From the cell containing the given text, extract its center point as [x, y] coordinate. 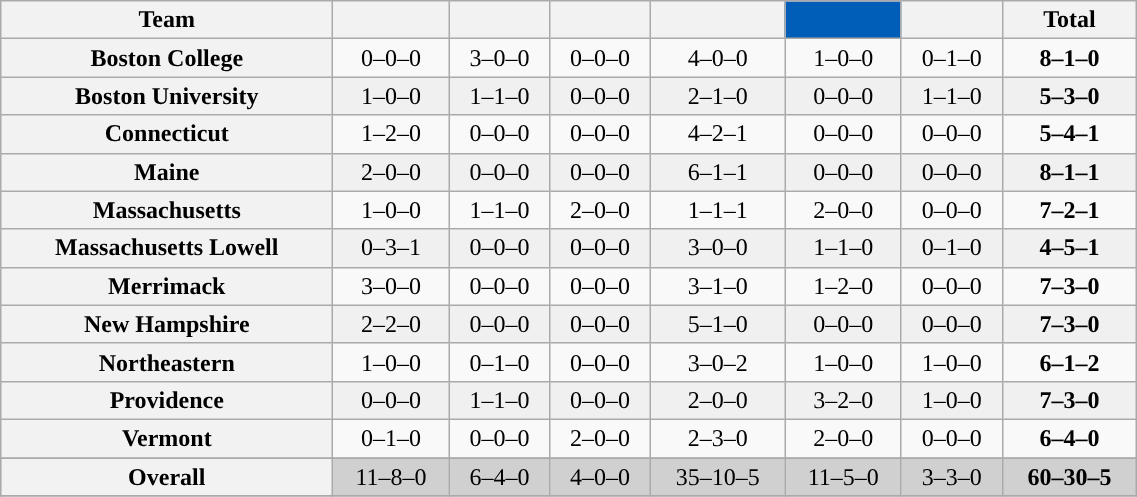
2–3–0 [718, 438]
6–1–1 [718, 172]
Maine [167, 172]
Vermont [167, 438]
5–1–0 [718, 324]
3–2–0 [843, 400]
Northeastern [167, 362]
3–3–0 [952, 477]
6–1–2 [1070, 362]
5–3–0 [1070, 96]
4–2–1 [718, 134]
Boston University [167, 96]
Team [167, 20]
Providence [167, 400]
Total [1070, 20]
7–2–1 [1070, 210]
60–30–5 [1070, 477]
3–0–2 [718, 362]
3–1–0 [718, 286]
New Hampshire [167, 324]
Merrimack [167, 286]
1–1–1 [718, 210]
11–8–0 [391, 477]
2–1–0 [718, 96]
11–5–0 [843, 477]
4–5–1 [1070, 248]
Massachusetts Lowell [167, 248]
5–4–1 [1070, 134]
Boston College [167, 58]
Massachusetts [167, 210]
2–2–0 [391, 324]
Overall [167, 477]
Connecticut [167, 134]
8–1–0 [1070, 58]
8–1–1 [1070, 172]
35–10–5 [718, 477]
0–3–1 [391, 248]
